Search for the cell housing the specified text and yield its [x, y] center coordinate. 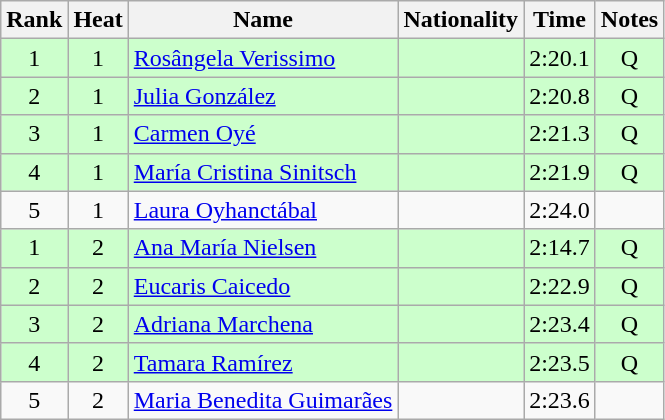
Nationality [461, 20]
2:23.4 [560, 324]
Time [560, 20]
2:20.1 [560, 58]
Maria Benedita Guimarães [263, 400]
2:23.5 [560, 362]
Adriana Marchena [263, 324]
Carmen Oyé [263, 134]
Heat [98, 20]
Ana María Nielsen [263, 248]
2:21.9 [560, 172]
2:14.7 [560, 248]
Julia González [263, 96]
2:20.8 [560, 96]
Tamara Ramírez [263, 362]
Rosângela Verissimo [263, 58]
2:22.9 [560, 286]
María Cristina Sinitsch [263, 172]
2:23.6 [560, 400]
2:21.3 [560, 134]
Eucaris Caicedo [263, 286]
Name [263, 20]
2:24.0 [560, 210]
Laura Oyhanctábal [263, 210]
Notes [629, 20]
Rank [34, 20]
